Identify which cell holds the provided text, then report its [X, Y] central coordinate. 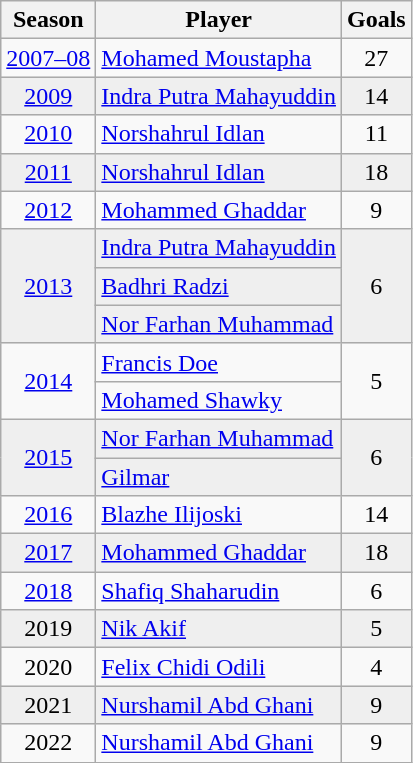
Nik Akif [219, 629]
Francis Doe [219, 362]
2015 [48, 457]
2012 [48, 210]
Shafiq Shaharudin [219, 591]
2016 [48, 515]
2019 [48, 629]
2010 [48, 134]
2018 [48, 591]
2014 [48, 381]
2007–08 [48, 58]
Blazhe Ilijoski [219, 515]
2013 [48, 286]
Felix Chidi Odili [219, 667]
Mohamed Shawky [219, 400]
Badhri Radzi [219, 286]
2022 [48, 743]
Player [219, 20]
2011 [48, 172]
27 [376, 58]
Mohamed Moustapha [219, 58]
11 [376, 134]
Gilmar [219, 477]
2021 [48, 705]
Season [48, 20]
Goals [376, 20]
2009 [48, 96]
2020 [48, 667]
2017 [48, 553]
4 [376, 667]
